Find where the given text appears and provide that cell's center as (X, Y) coordinate. 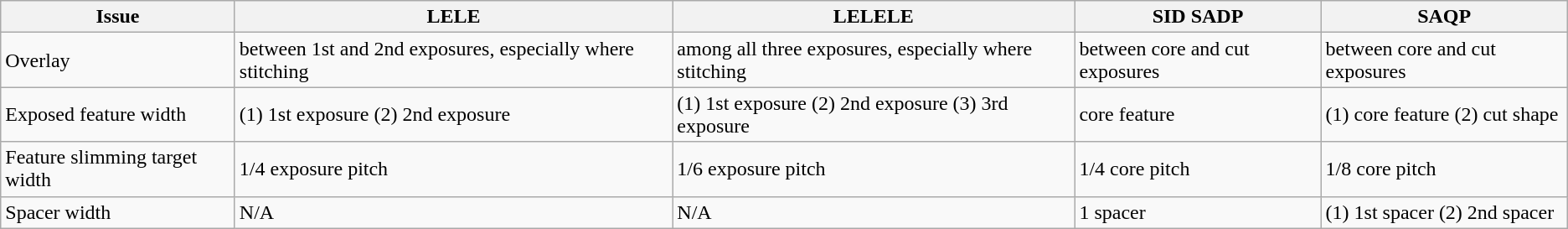
(1) core feature (2) cut shape (1444, 114)
between 1st and 2nd exposures, especially where stitching (453, 60)
Spacer width (118, 212)
core feature (1198, 114)
Exposed feature width (118, 114)
1/8 core pitch (1444, 169)
1/4 exposure pitch (453, 169)
(1) 1st exposure (2) 2nd exposure (453, 114)
1/4 core pitch (1198, 169)
(1) 1st exposure (2) 2nd exposure (3) 3rd exposure (874, 114)
(1) 1st spacer (2) 2nd spacer (1444, 212)
Feature slimming target width (118, 169)
Issue (118, 17)
LELELE (874, 17)
1/6 exposure pitch (874, 169)
SID SADP (1198, 17)
among all three exposures, especially where stitching (874, 60)
1 spacer (1198, 212)
Overlay (118, 60)
SAQP (1444, 17)
LELE (453, 17)
